For the text-containing cell, return its midpoint in [x, y] coordinate format. 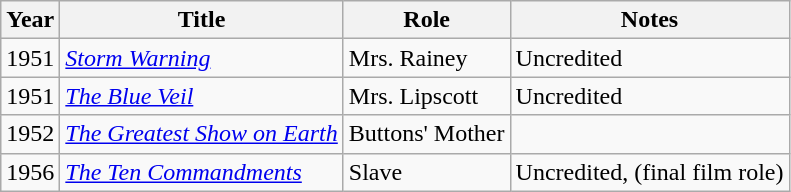
Year [30, 20]
Role [426, 20]
Storm Warning [202, 58]
The Blue Veil [202, 96]
The Greatest Show on Earth [202, 134]
Title [202, 20]
Notes [650, 20]
Mrs. Lipscott [426, 96]
Buttons' Mother [426, 134]
Uncredited, (final film role) [650, 172]
The Ten Commandments [202, 172]
Slave [426, 172]
1952 [30, 134]
Mrs. Rainey [426, 58]
1956 [30, 172]
